Capture the cell that displays the provided text and extract its [X, Y] central coordinate. 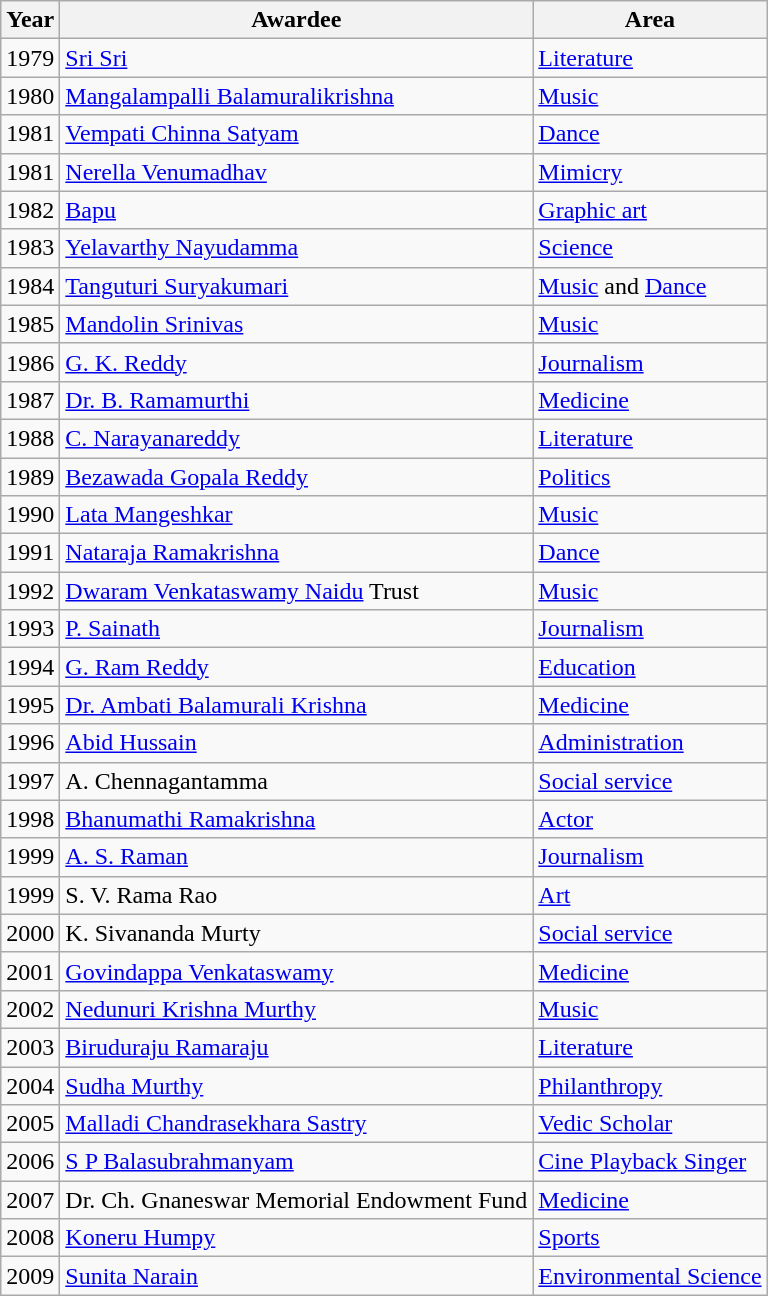
Govindappa Venkataswamy [296, 971]
Sports [650, 1238]
1985 [30, 324]
Biruduraju Ramaraju [296, 1047]
1991 [30, 553]
1979 [30, 58]
Cine Playback Singer [650, 1162]
Sunita Narain [296, 1276]
Politics [650, 477]
1996 [30, 743]
Area [650, 20]
Vedic Scholar [650, 1124]
Bapu [296, 210]
A. S. Raman [296, 857]
Education [650, 667]
Mangalampalli Balamuralikrishna [296, 96]
2006 [30, 1162]
1980 [30, 96]
Nataraja Ramakrishna [296, 553]
Sudha Murthy [296, 1085]
2007 [30, 1200]
Malladi Chandrasekhara Sastry [296, 1124]
Nerella Venumadhav [296, 172]
2002 [30, 1009]
Awardee [296, 20]
2001 [30, 971]
2005 [30, 1124]
Bezawada Gopala Reddy [296, 477]
1995 [30, 705]
1982 [30, 210]
2008 [30, 1238]
Mimicry [650, 172]
Bhanumathi Ramakrishna [296, 819]
Administration [650, 743]
1988 [30, 438]
1987 [30, 400]
C. Narayanareddy [296, 438]
Mandolin Srinivas [296, 324]
A. Chennagantamma [296, 781]
1989 [30, 477]
Lata Mangeshkar [296, 515]
S. V. Rama Rao [296, 895]
Dr. B. Ramamurthi [296, 400]
2003 [30, 1047]
1992 [30, 591]
1990 [30, 515]
1983 [30, 248]
Science [650, 248]
1986 [30, 362]
Art [650, 895]
P. Sainath [296, 629]
Dr. Ambati Balamurali Krishna [296, 705]
Sri Sri [296, 58]
Vempati Chinna Satyam [296, 134]
Koneru Humpy [296, 1238]
1994 [30, 667]
S P Balasubrahmanyam [296, 1162]
2009 [30, 1276]
Music and Dance [650, 286]
Nedunuri Krishna Murthy [296, 1009]
2004 [30, 1085]
Environmental Science [650, 1276]
Philanthropy [650, 1085]
G. Ram Reddy [296, 667]
Dwaram Venkataswamy Naidu Trust [296, 591]
K. Sivananda Murty [296, 933]
Dr. Ch. Gnaneswar Memorial Endowment Fund [296, 1200]
1997 [30, 781]
1993 [30, 629]
Tanguturi Suryakumari [296, 286]
Year [30, 20]
1984 [30, 286]
Abid Hussain [296, 743]
Actor [650, 819]
Graphic art [650, 210]
G. K. Reddy [296, 362]
1998 [30, 819]
2000 [30, 933]
Yelavarthy Nayudamma [296, 248]
